Find where the given text appears and provide that cell's center as [X, Y] coordinate. 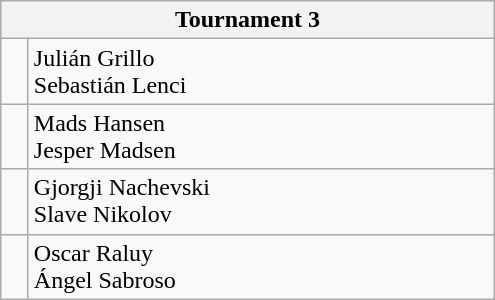
Gjorgji NachevskiSlave Nikolov [261, 202]
Mads HansenJesper Madsen [261, 136]
Tournament 3 [248, 20]
Oscar RaluyÁngel Sabroso [261, 266]
Julián GrilloSebastián Lenci [261, 72]
